Locate the cell with the specified text and output its (X, Y) center coordinate. 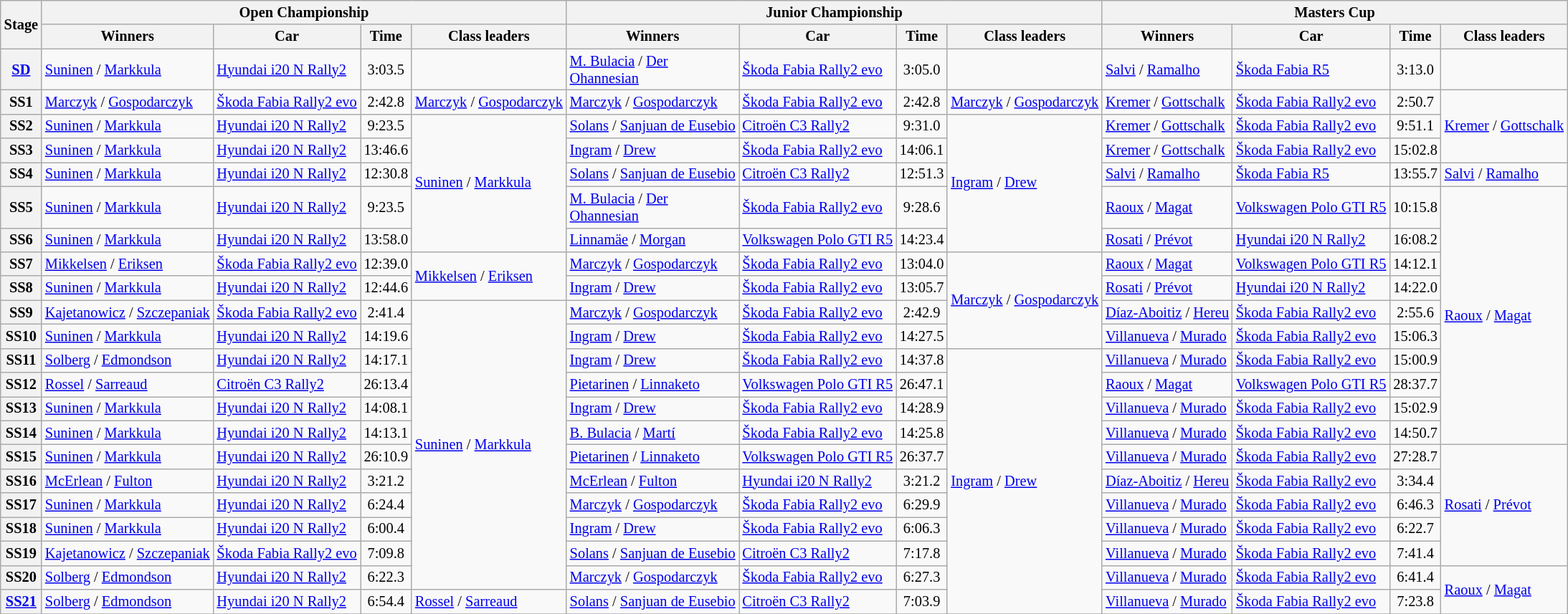
Junior Championship (835, 12)
Open Championship (304, 12)
28:37.7 (1415, 385)
13:46.6 (386, 150)
Stage (22, 24)
14:27.5 (922, 336)
3:03.5 (386, 69)
2:42.9 (922, 312)
12:39.0 (386, 264)
15:02.9 (1415, 408)
SS12 (22, 385)
9:31.0 (922, 126)
13:04.0 (922, 264)
SS8 (22, 288)
26:13.4 (386, 385)
SS10 (22, 336)
9:51.1 (1415, 126)
26:47.1 (922, 385)
7:09.8 (386, 553)
13:58.0 (386, 240)
6:22.3 (386, 577)
27:28.7 (1415, 456)
9:28.6 (922, 207)
SS17 (22, 505)
14:37.8 (922, 360)
6:46.3 (1415, 505)
6:29.9 (922, 505)
14:23.4 (922, 240)
14:50.7 (1415, 433)
2:41.4 (386, 312)
B. Bulacia / Martí (652, 433)
SS2 (22, 126)
14:17.1 (386, 360)
7:17.8 (922, 553)
SS13 (22, 408)
2:50.7 (1415, 102)
14:12.1 (1415, 264)
12:44.6 (386, 288)
14:06.1 (922, 150)
3:13.0 (1415, 69)
12:51.3 (922, 174)
3:05.0 (922, 69)
6:27.3 (922, 577)
SS19 (22, 553)
14:28.9 (922, 408)
SS7 (22, 264)
2:55.6 (1415, 312)
SS9 (22, 312)
SS3 (22, 150)
SS1 (22, 102)
Linnamäe / Morgan (652, 240)
SS20 (22, 577)
SS4 (22, 174)
6:00.4 (386, 529)
7:23.8 (1415, 601)
6:24.4 (386, 505)
14:25.8 (922, 433)
26:37.7 (922, 456)
14:22.0 (1415, 288)
15:06.3 (1415, 336)
3:34.4 (1415, 481)
15:00.9 (1415, 360)
SS16 (22, 481)
7:41.4 (1415, 553)
Masters Cup (1335, 12)
SD (22, 69)
16:08.2 (1415, 240)
6:22.7 (1415, 529)
SS21 (22, 601)
12:30.8 (386, 174)
6:54.4 (386, 601)
SS6 (22, 240)
7:03.9 (922, 601)
SS11 (22, 360)
14:08.1 (386, 408)
13:55.7 (1415, 174)
26:10.9 (386, 456)
6:06.3 (922, 529)
10:15.8 (1415, 207)
14:19.6 (386, 336)
SS15 (22, 456)
SS14 (22, 433)
6:41.4 (1415, 577)
SS5 (22, 207)
13:05.7 (922, 288)
SS18 (22, 529)
15:02.8 (1415, 150)
14:13.1 (386, 433)
